Find where the given text appears and provide that cell's center as [X, Y] coordinate. 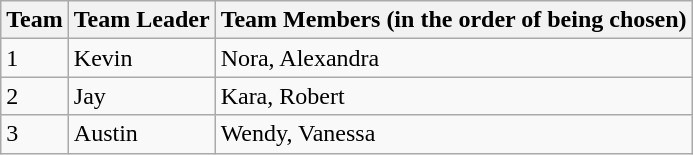
Team Leader [142, 20]
Team Members (in the order of being chosen) [454, 20]
2 [35, 96]
Team [35, 20]
1 [35, 58]
Nora, Alexandra [454, 58]
Austin [142, 134]
Wendy, Vanessa [454, 134]
Jay [142, 96]
3 [35, 134]
Kara, Robert [454, 96]
Kevin [142, 58]
